From the cell containing the given text, extract its center point as [X, Y] coordinate. 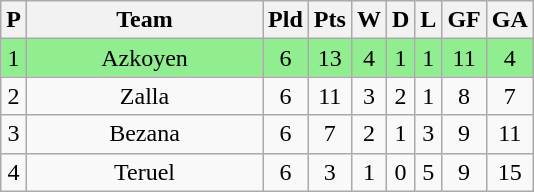
15 [510, 172]
0 [400, 172]
Pts [330, 20]
D [400, 20]
Azkoyen [144, 58]
Team [144, 20]
Bezana [144, 134]
Zalla [144, 96]
Teruel [144, 172]
8 [464, 96]
13 [330, 58]
P [14, 20]
GA [510, 20]
W [368, 20]
GF [464, 20]
5 [428, 172]
L [428, 20]
Pld [286, 20]
